Return (X, Y) of the center of cell containing provided text 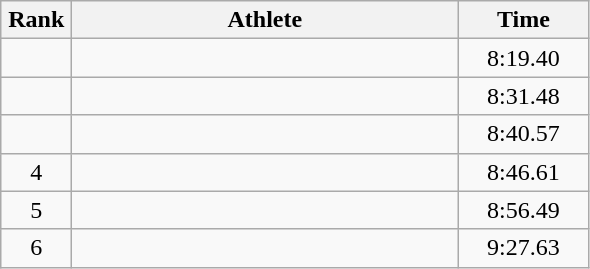
8:31.48 (524, 96)
6 (36, 248)
8:40.57 (524, 134)
8:56.49 (524, 210)
5 (36, 210)
Athlete (265, 20)
9:27.63 (524, 248)
8:19.40 (524, 58)
4 (36, 172)
Time (524, 20)
8:46.61 (524, 172)
Rank (36, 20)
